Scan for the cell matching the given text and deliver its (x, y) coordinate at center. 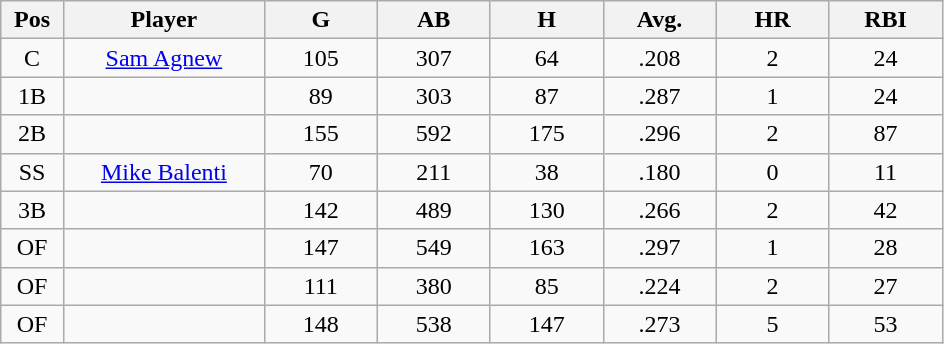
.224 (660, 286)
RBI (886, 20)
70 (320, 172)
1B (32, 96)
Pos (32, 20)
28 (886, 248)
Sam Agnew (164, 58)
27 (886, 286)
105 (320, 58)
111 (320, 286)
489 (434, 210)
.266 (660, 210)
303 (434, 96)
0 (772, 172)
549 (434, 248)
Avg. (660, 20)
5 (772, 324)
53 (886, 324)
.273 (660, 324)
89 (320, 96)
.287 (660, 96)
.296 (660, 134)
H (546, 20)
38 (546, 172)
85 (546, 286)
SS (32, 172)
.180 (660, 172)
211 (434, 172)
307 (434, 58)
HR (772, 20)
C (32, 58)
42 (886, 210)
380 (434, 286)
2B (32, 134)
538 (434, 324)
130 (546, 210)
142 (320, 210)
155 (320, 134)
592 (434, 134)
.297 (660, 248)
11 (886, 172)
64 (546, 58)
163 (546, 248)
.208 (660, 58)
3B (32, 210)
148 (320, 324)
AB (434, 20)
G (320, 20)
Mike Balenti (164, 172)
Player (164, 20)
175 (546, 134)
